Return [X, Y] of the center of cell containing provided text 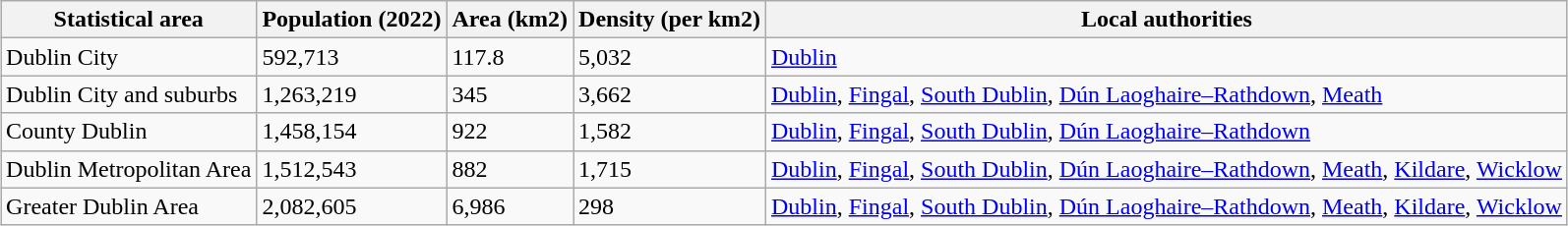
6,986 [510, 206]
Statistical area [129, 20]
1,512,543 [352, 169]
Dublin City [129, 57]
5,032 [670, 57]
Local authorities [1167, 20]
592,713 [352, 57]
1,458,154 [352, 132]
345 [510, 94]
Dublin, Fingal, South Dublin, Dún Laoghaire–Rathdown, Meath [1167, 94]
3,662 [670, 94]
882 [510, 169]
1,263,219 [352, 94]
County Dublin [129, 132]
922 [510, 132]
Dublin City and suburbs [129, 94]
Dublin [1167, 57]
Dublin Metropolitan Area [129, 169]
2,082,605 [352, 206]
298 [670, 206]
Area (km2) [510, 20]
Dublin, Fingal, South Dublin, Dún Laoghaire–Rathdown [1167, 132]
Population (2022) [352, 20]
117.8 [510, 57]
Density (per km2) [670, 20]
1,582 [670, 132]
1,715 [670, 169]
Greater Dublin Area [129, 206]
